Capture the cell that displays the provided text and extract its (x, y) central coordinate. 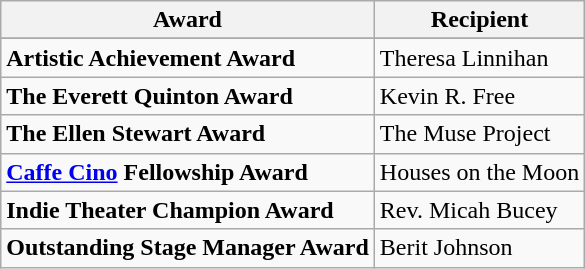
Rev. Micah Bucey (479, 210)
Caffe Cino Fellowship Award (188, 172)
Berit Johnson (479, 248)
Outstanding Stage Manager Award (188, 248)
Theresa Linnihan (479, 58)
The Everett Quinton Award (188, 96)
Indie Theater Champion Award (188, 210)
Award (188, 20)
Recipient (479, 20)
The Ellen Stewart Award (188, 134)
Artistic Achievement Award (188, 58)
Kevin R. Free (479, 96)
The Muse Project (479, 134)
Houses on the Moon (479, 172)
